Extract the [x, y] coordinate from the center of the cell holding the provided text.  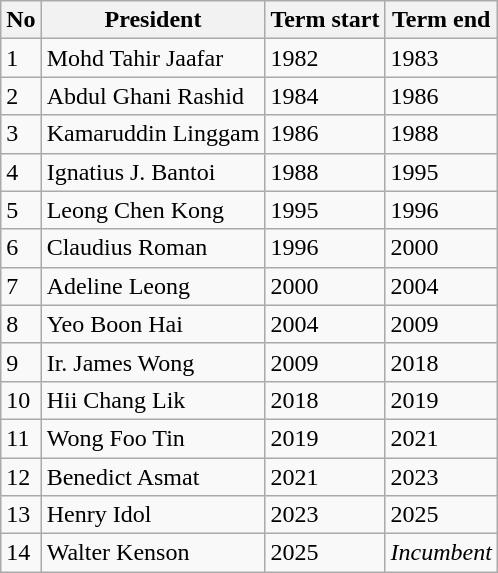
Claudius Roman [153, 248]
5 [21, 210]
Yeo Boon Hai [153, 324]
Henry Idol [153, 515]
3 [21, 134]
Benedict Asmat [153, 477]
4 [21, 172]
Term end [441, 20]
Adeline Leong [153, 286]
No [21, 20]
Walter Kenson [153, 553]
7 [21, 286]
Ir. James Wong [153, 362]
Wong Foo Tin [153, 438]
Abdul Ghani Rashid [153, 96]
Leong Chen Kong [153, 210]
Ignatius J. Bantoi [153, 172]
14 [21, 553]
13 [21, 515]
1983 [441, 58]
6 [21, 248]
Incumbent [441, 553]
Kamaruddin Linggam [153, 134]
10 [21, 400]
1982 [325, 58]
8 [21, 324]
Mohd Tahir Jaafar [153, 58]
9 [21, 362]
President [153, 20]
11 [21, 438]
Term start [325, 20]
12 [21, 477]
1984 [325, 96]
2 [21, 96]
1 [21, 58]
Hii Chang Lik [153, 400]
